Search for the cell housing the specified text and yield its (x, y) center coordinate. 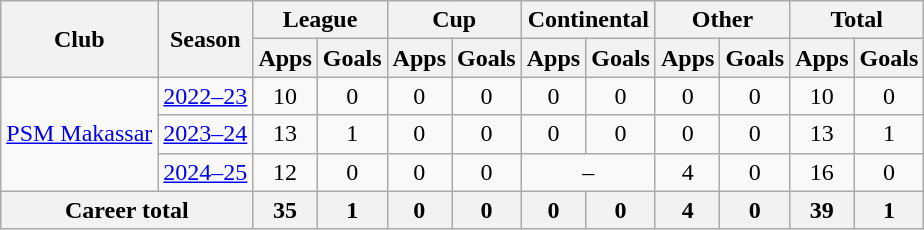
– (588, 172)
Cup (454, 20)
16 (822, 172)
2022–23 (206, 96)
Other (722, 20)
39 (822, 210)
PSM Makassar (80, 134)
Continental (588, 20)
2023–24 (206, 134)
12 (285, 172)
Season (206, 39)
Total (857, 20)
Club (80, 39)
Career total (127, 210)
2024–25 (206, 172)
League (320, 20)
35 (285, 210)
